Locate the cell with the specified text and output its [X, Y] center coordinate. 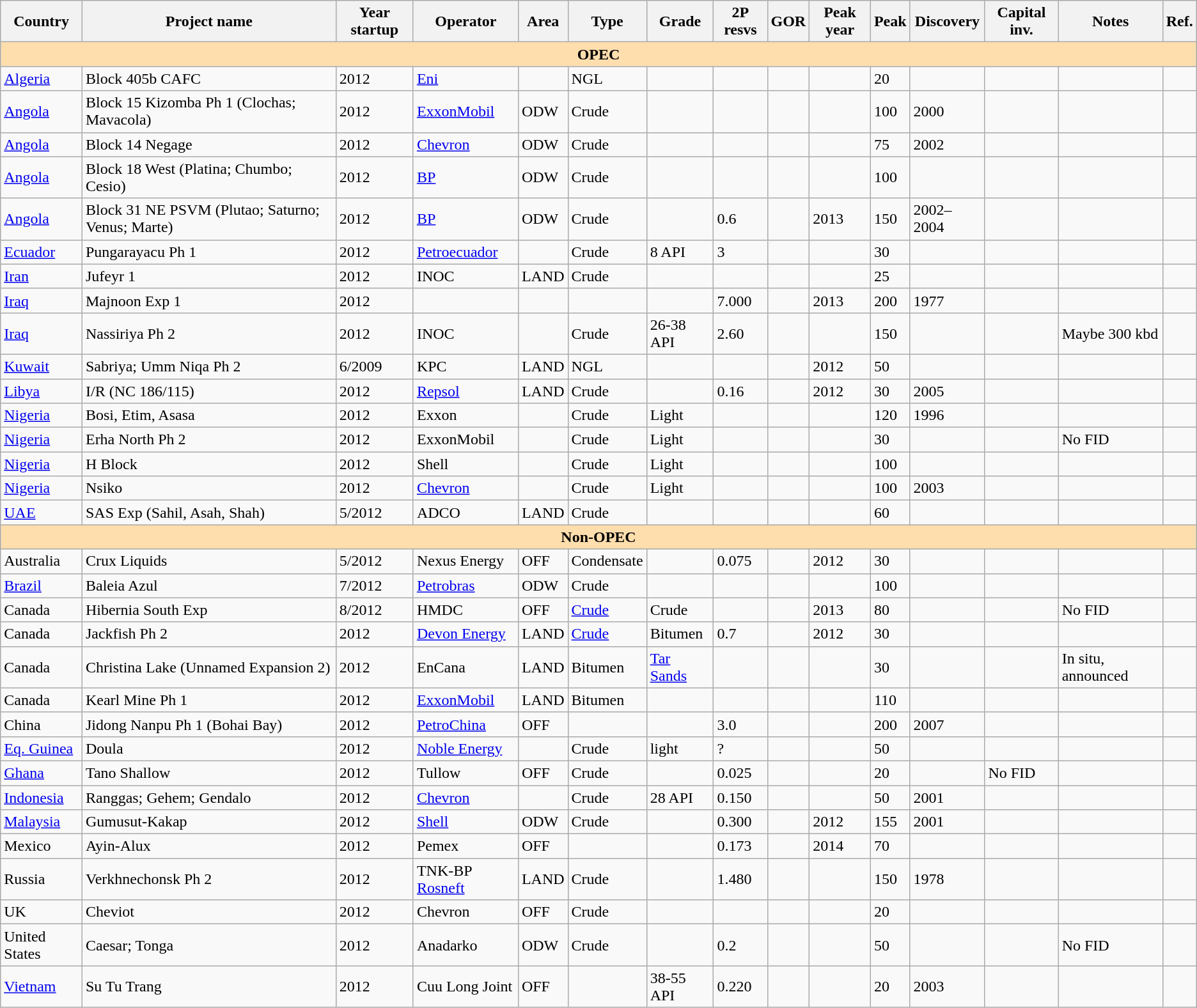
United States [42, 945]
Notes [1110, 22]
155 [890, 822]
OPEC [598, 54]
1978 [948, 880]
Jackfish Ph 2 [208, 634]
28 API [680, 797]
60 [890, 513]
Repsol [465, 391]
38-55 API [680, 987]
SAS Exp (Sahil, Asah, Shah) [208, 513]
Block 405b CAFC [208, 79]
Type [607, 22]
0.16 [740, 391]
Cheviot [208, 912]
PetroChina [465, 724]
Crux Liquids [208, 561]
70 [890, 846]
Indonesia [42, 797]
0.173 [740, 846]
Baleia Azul [208, 585]
0.025 [740, 773]
HMDC [465, 610]
Eni [465, 79]
Block 31 NE PSVM (Plutao; Saturno; Venus; Marte) [208, 219]
80 [890, 610]
7/2012 [375, 585]
Jufeyr 1 [208, 276]
Christina Lake (Unnamed Expansion 2) [208, 667]
light [680, 748]
Mexico [42, 846]
In situ, announced [1110, 667]
Algeria [42, 79]
2P resvs [740, 22]
0.2 [740, 945]
25 [890, 276]
Tullow [465, 773]
UK [42, 912]
Erha North Ph 2 [208, 440]
110 [890, 700]
Nassiriya Ph 2 [208, 334]
2014 [840, 846]
Sabriya; Umm Niqa Ph 2 [208, 366]
Jidong Nanpu Ph 1 (Bohai Bay) [208, 724]
Brazil [42, 585]
Nsiko [208, 488]
6/2009 [375, 366]
Ayin-Alux [208, 846]
0.7 [740, 634]
Tano Shallow [208, 773]
Iran [42, 276]
Noble Energy [465, 748]
Eq. Guinea [42, 748]
Block 14 Negage [208, 144]
Block 15 Kizomba Ph 1 (Clochas; Mavacola) [208, 111]
Discovery [948, 22]
Australia [42, 561]
GOR [788, 22]
2000 [948, 111]
26-38 API [680, 334]
Ref. [1179, 22]
0.6 [740, 219]
0.075 [740, 561]
7.000 [740, 300]
I/R (NC 186/115) [208, 391]
Ranggas; Gehem; Gendalo [208, 797]
Gumusut-Kakap [208, 822]
Exxon [465, 415]
? [740, 748]
Hibernia South Exp [208, 610]
ADCO [465, 513]
2002 [948, 144]
Cuu Long Joint [465, 987]
Condensate [607, 561]
China [42, 724]
Doula [208, 748]
H Block [208, 464]
3 [740, 252]
Non-OPEC [598, 537]
Peak [890, 22]
Capital inv. [1022, 22]
Ecuador [42, 252]
Pungarayacu Ph 1 [208, 252]
0.300 [740, 822]
2007 [948, 724]
Pemex [465, 846]
2005 [948, 391]
Verkhnechonsk Ph 2 [208, 880]
2002–2004 [948, 219]
Anadarko [465, 945]
Block 18 West (Platina; Chumbo; Cesio) [208, 178]
Russia [42, 880]
Maybe 300 kbd [1110, 334]
1977 [948, 300]
2.60 [740, 334]
Area [543, 22]
Petroecuador [465, 252]
Kearl Mine Ph 1 [208, 700]
UAE [42, 513]
Petrobras [465, 585]
Bosi, Etim, Asasa [208, 415]
Peak year [840, 22]
TNK-BP Rosneft [465, 880]
Project name [208, 22]
Country [42, 22]
Nexus Energy [465, 561]
8 API [680, 252]
Kuwait [42, 366]
Malaysia [42, 822]
Operator [465, 22]
0.220 [740, 987]
Majnoon Exp 1 [208, 300]
8/2012 [375, 610]
Grade [680, 22]
Libya [42, 391]
Tar Sands [680, 667]
Caesar; Tonga [208, 945]
1996 [948, 415]
Vietnam [42, 987]
1.480 [740, 880]
75 [890, 144]
EnCana [465, 667]
Year startup [375, 22]
KPC [465, 366]
Su Tu Trang [208, 987]
0.150 [740, 797]
3.0 [740, 724]
120 [890, 415]
Ghana [42, 773]
Devon Energy [465, 634]
